Return (x, y) of the center of cell containing provided text 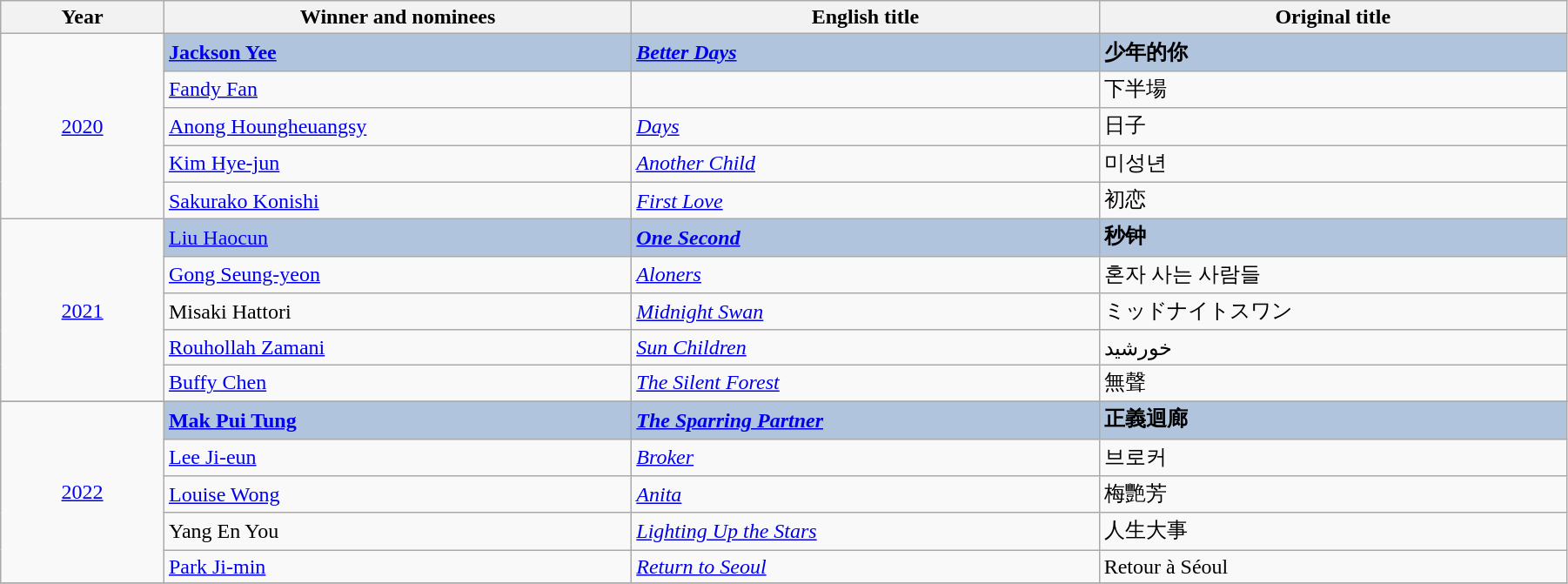
下半場 (1333, 89)
Lighting Up the Stars (865, 531)
Kim Hye-jun (397, 164)
혼자 사는 사람들 (1333, 275)
少年的你 (1333, 52)
미성년 (1333, 164)
Better Days (865, 52)
Liu Haocun (397, 238)
Aloners (865, 275)
無聲 (1333, 383)
Broker (865, 458)
2020 (83, 127)
Sakurako Konishi (397, 200)
Year (83, 17)
Gong Seung-yeon (397, 275)
Anita (865, 494)
Mak Pui Tung (397, 420)
Another Child (865, 164)
Winner and nominees (397, 17)
Park Ji-min (397, 567)
브로커 (1333, 458)
日子 (1333, 127)
Fandy Fan (397, 89)
Return to Seoul (865, 567)
خورشید (1333, 347)
Louise Wong (397, 494)
The Sparring Partner (865, 420)
梅艷芳 (1333, 494)
秒钟 (1333, 238)
Lee Ji-eun (397, 458)
Anong Houngheuangsy (397, 127)
Retour à Séoul (1333, 567)
初恋 (1333, 200)
Midnight Swan (865, 312)
English title (865, 17)
The Silent Forest (865, 383)
Yang En You (397, 531)
First Love (865, 200)
Buffy Chen (397, 383)
Jackson Yee (397, 52)
Sun Children (865, 347)
Original title (1333, 17)
One Second (865, 238)
Misaki Hattori (397, 312)
2022 (83, 492)
正義迴廊 (1333, 420)
Days (865, 127)
ミッドナイトスワン (1333, 312)
人生大事 (1333, 531)
2021 (83, 311)
Rouhollah Zamani (397, 347)
